Provide the (X, Y) coordinate of the cell's center where the given text is located.  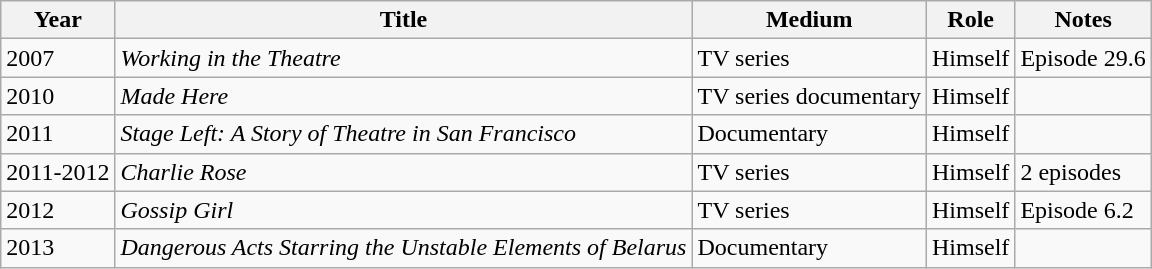
2 episodes (1083, 172)
Year (58, 20)
Charlie Rose (404, 172)
Title (404, 20)
2010 (58, 96)
Episode 29.6 (1083, 58)
Medium (810, 20)
2011-2012 (58, 172)
TV series documentary (810, 96)
Episode 6.2 (1083, 210)
2013 (58, 248)
2007 (58, 58)
Stage Left: A Story of Theatre in San Francisco (404, 134)
Gossip Girl (404, 210)
Role (971, 20)
Made Here (404, 96)
Working in the Theatre (404, 58)
Dangerous Acts Starring the Unstable Elements of Belarus (404, 248)
Notes (1083, 20)
2011 (58, 134)
2012 (58, 210)
